From the cell containing the given text, extract its center point as (X, Y) coordinate. 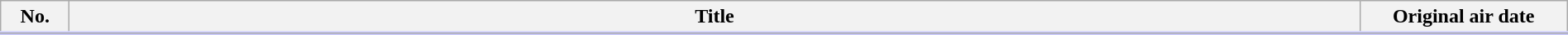
Title (715, 17)
Original air date (1464, 17)
No. (35, 17)
